Return (x, y) of the center of cell containing provided text 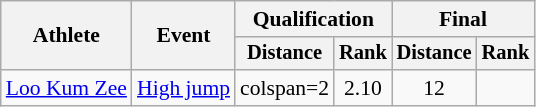
12 (434, 88)
Event (184, 36)
Athlete (66, 36)
High jump (184, 88)
colspan=2 (284, 88)
2.10 (363, 88)
Qualification (314, 19)
Loo Kum Zee (66, 88)
Final (463, 19)
